Locate the cell with the specified text and output its [X, Y] center coordinate. 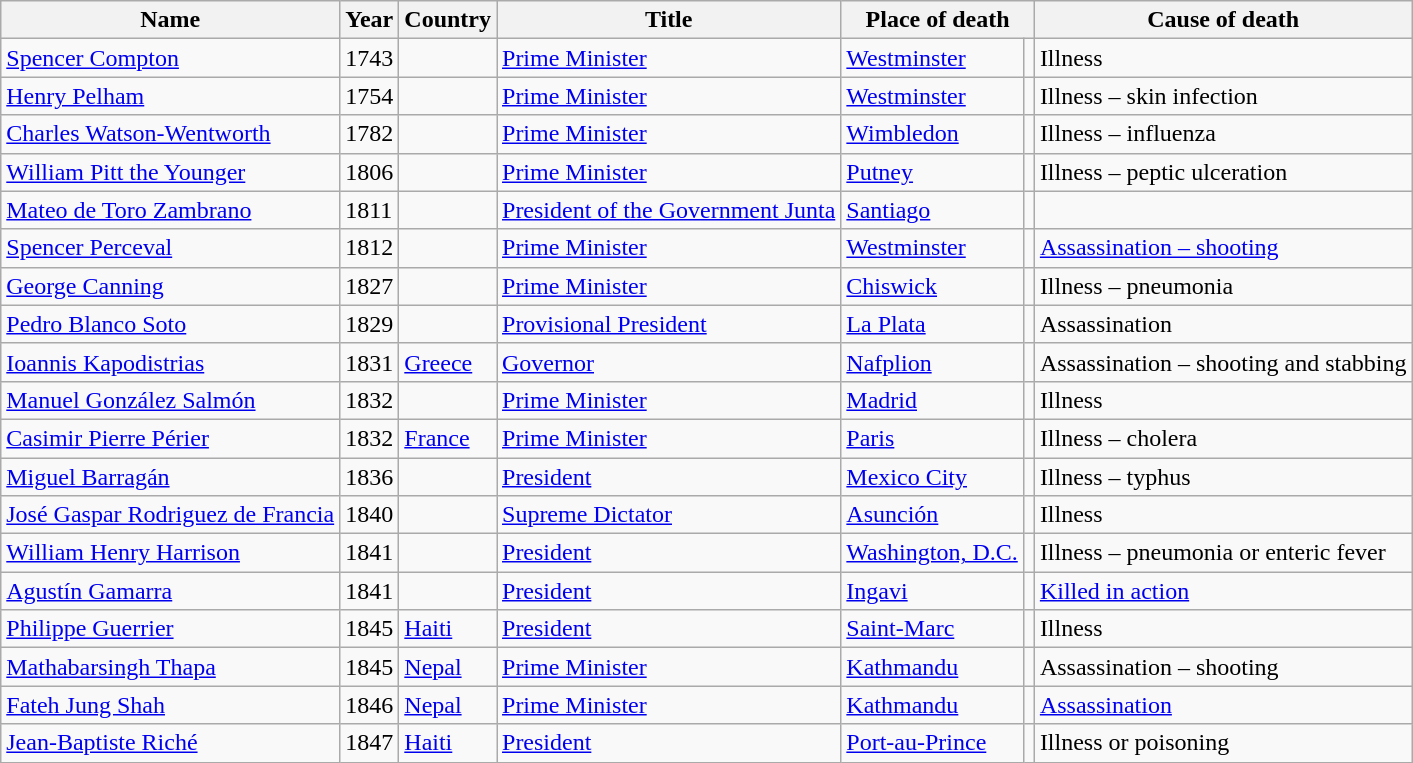
Jean-Baptiste Riché [170, 743]
Cause of death [1223, 20]
Casimir Pierre Périer [170, 438]
Spencer Compton [170, 58]
Governor [668, 362]
Place of death [938, 20]
1829 [370, 324]
1754 [370, 96]
Nafplion [932, 362]
Mateo de Toro Zambrano [170, 210]
France [448, 438]
Mexico City [932, 477]
Washington, D.C. [932, 553]
1811 [370, 210]
Paris [932, 438]
Pedro Blanco Soto [170, 324]
Agustín Gamarra [170, 591]
1827 [370, 286]
1831 [370, 362]
Chiswick [932, 286]
Illness – cholera [1223, 438]
Year [370, 20]
La Plata [932, 324]
Port-au-Prince [932, 743]
Illness – typhus [1223, 477]
Title [668, 20]
Mathabarsingh Thapa [170, 667]
Illness – pneumonia [1223, 286]
Provisional President [668, 324]
1812 [370, 248]
1847 [370, 743]
Philippe Guerrier [170, 629]
Greece [448, 362]
Charles Watson-Wentworth [170, 134]
Illness or poisoning [1223, 743]
Ingavi [932, 591]
Spencer Perceval [170, 248]
Santiago [932, 210]
Putney [932, 172]
1782 [370, 134]
President of the Government Junta [668, 210]
Illness – peptic ulceration [1223, 172]
Madrid [932, 400]
Asunción [932, 515]
1743 [370, 58]
1836 [370, 477]
José Gaspar Rodriguez de Francia [170, 515]
William Henry Harrison [170, 553]
William Pitt the Younger [170, 172]
Illness – pneumonia or enteric fever [1223, 553]
Fateh Jung Shah [170, 705]
Killed in action [1223, 591]
Wimbledon [932, 134]
Country [448, 20]
Henry Pelham [170, 96]
1806 [370, 172]
Saint-Marc [932, 629]
1840 [370, 515]
Illness – influenza [1223, 134]
Supreme Dictator [668, 515]
Manuel González Salmón [170, 400]
1846 [370, 705]
Ioannis Kapodistrias [170, 362]
Illness – skin infection [1223, 96]
George Canning [170, 286]
Assassination – shooting and stabbing [1223, 362]
Miguel Barragán [170, 477]
Name [170, 20]
